Determine the [x, y] coordinate at the center of the cell enclosing the given text.  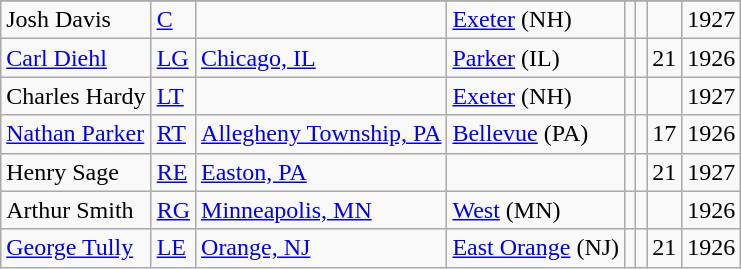
Orange, NJ [322, 248]
Arthur Smith [76, 210]
LE [173, 248]
RE [173, 172]
Carl Diehl [76, 58]
Easton, PA [322, 172]
Minneapolis, MN [322, 210]
West (MN) [536, 210]
Henry Sage [76, 172]
Charles Hardy [76, 96]
East Orange (NJ) [536, 248]
Parker (IL) [536, 58]
LT [173, 96]
LG [173, 58]
George Tully [76, 248]
C [173, 20]
Nathan Parker [76, 134]
Allegheny Township, PA [322, 134]
Chicago, IL [322, 58]
17 [664, 134]
RT [173, 134]
Bellevue (PA) [536, 134]
Josh Davis [76, 20]
RG [173, 210]
